Find where the given text appears and provide that cell's center as (X, Y) coordinate. 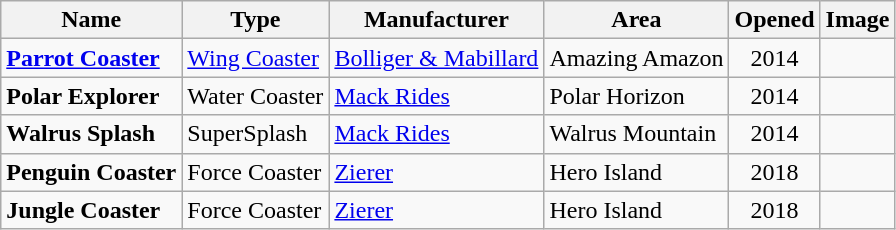
Image (858, 20)
Polar Explorer (92, 96)
Wing Coaster (256, 58)
Walrus Mountain (636, 134)
Name (92, 20)
Type (256, 20)
Water Coaster (256, 96)
Penguin Coaster (92, 172)
Bolliger & Mabillard (436, 58)
Walrus Splash (92, 134)
Opened (774, 20)
SuperSplash (256, 134)
Polar Horizon (636, 96)
Parrot Coaster (92, 58)
Manufacturer (436, 20)
Jungle Coaster (92, 210)
Area (636, 20)
Amazing Amazon (636, 58)
